Scan for the cell matching the given text and deliver its (X, Y) coordinate at center. 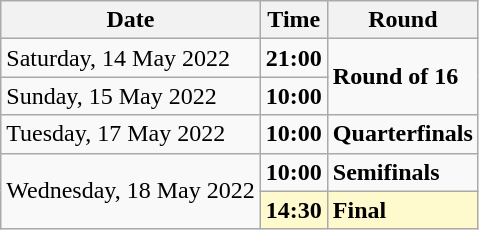
Date (131, 20)
Round (402, 20)
Tuesday, 17 May 2022 (131, 134)
Quarterfinals (402, 134)
Saturday, 14 May 2022 (131, 58)
Time (294, 20)
Wednesday, 18 May 2022 (131, 191)
Semifinals (402, 172)
Sunday, 15 May 2022 (131, 96)
Round of 16 (402, 77)
21:00 (294, 58)
Final (402, 210)
14:30 (294, 210)
